Extract the (x, y) coordinate from the center of the cell holding the provided text.  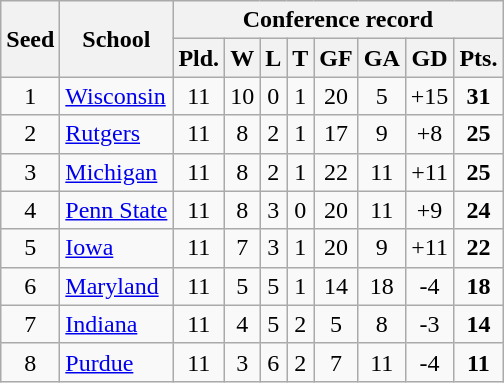
GA (382, 58)
Seed (30, 39)
School (116, 39)
T (300, 58)
Rutgers (116, 134)
Maryland (116, 286)
Wisconsin (116, 96)
GD (430, 58)
+15 (430, 96)
17 (336, 134)
Pts. (478, 58)
W (242, 58)
Penn State (116, 210)
Conference record (338, 20)
-3 (430, 324)
Michigan (116, 172)
Indiana (116, 324)
GF (336, 58)
Pld. (199, 58)
+8 (430, 134)
Purdue (116, 362)
31 (478, 96)
+9 (430, 210)
L (274, 58)
10 (242, 96)
24 (478, 210)
Iowa (116, 248)
